Capture the cell that displays the provided text and extract its (x, y) central coordinate. 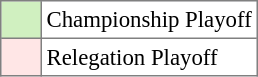
Championship Playoff (149, 20)
Relegation Playoff (149, 57)
